Return (x, y) of the center of cell containing provided text 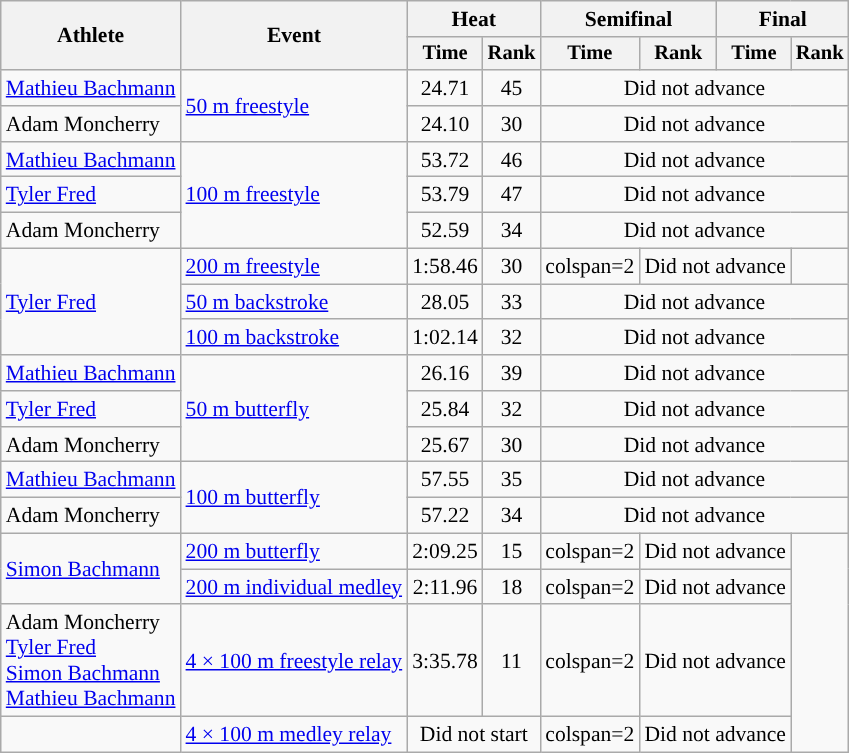
Athlete (91, 36)
50 m freestyle (294, 106)
Final (783, 19)
200 m butterfly (294, 552)
53.79 (444, 195)
Event (294, 36)
39 (512, 373)
45 (512, 88)
46 (512, 160)
25.67 (444, 445)
2:11.96 (444, 587)
1:02.14 (444, 338)
2:09.25 (444, 552)
28.05 (444, 302)
Simon Bachmann (91, 570)
50 m butterfly (294, 408)
57.22 (444, 516)
100 m freestyle (294, 196)
24.71 (444, 88)
Did not start (474, 735)
3:35.78 (444, 661)
57.55 (444, 480)
Heat (474, 19)
4 × 100 m medley relay (294, 735)
18 (512, 587)
50 m backstroke (294, 302)
52.59 (444, 231)
15 (512, 552)
47 (512, 195)
100 m butterfly (294, 498)
100 m backstroke (294, 338)
26.16 (444, 373)
25.84 (444, 409)
11 (512, 661)
Semifinal (628, 19)
24.10 (444, 124)
200 m individual medley (294, 587)
53.72 (444, 160)
4 × 100 m freestyle relay (294, 661)
33 (512, 302)
1:58.46 (444, 267)
200 m freestyle (294, 267)
Adam MoncherryTyler FredSimon BachmannMathieu Bachmann (91, 661)
35 (512, 480)
